Scan for the cell matching the given text and deliver its [X, Y] coordinate at center. 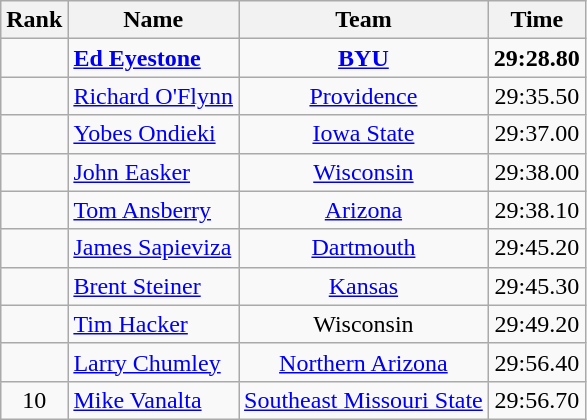
Mike Vanalta [154, 400]
Arizona [364, 210]
29:37.00 [536, 134]
Northern Arizona [364, 362]
Larry Chumley [154, 362]
29:45.30 [536, 286]
Rank [34, 20]
10 [34, 400]
29:56.40 [536, 362]
Time [536, 20]
Tom Ansberry [154, 210]
29:49.20 [536, 324]
Dartmouth [364, 248]
29:28.80 [536, 58]
29:56.70 [536, 400]
John Easker [154, 172]
Tim Hacker [154, 324]
29:38.10 [536, 210]
29:38.00 [536, 172]
Ed Eyestone [154, 58]
Southeast Missouri State [364, 400]
Providence [364, 96]
Kansas [364, 286]
Iowa State [364, 134]
Brent Steiner [154, 286]
Yobes Ondieki [154, 134]
Richard O'Flynn [154, 96]
Name [154, 20]
BYU [364, 58]
James Sapieviza [154, 248]
Team [364, 20]
29:35.50 [536, 96]
29:45.20 [536, 248]
